Pinpoint the cell where the given text exists, returning its [X, Y] midpoint coordinate. 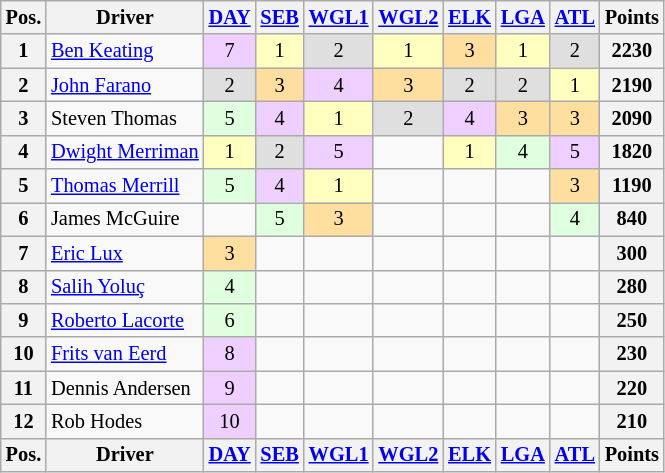
Ben Keating [124, 51]
Dennis Andersen [124, 388]
James McGuire [124, 219]
Roberto Lacorte [124, 320]
Eric Lux [124, 253]
2190 [632, 85]
230 [632, 354]
280 [632, 287]
2090 [632, 118]
300 [632, 253]
1820 [632, 152]
12 [24, 421]
2230 [632, 51]
Thomas Merrill [124, 186]
Rob Hodes [124, 421]
Frits van Eerd [124, 354]
Dwight Merriman [124, 152]
1190 [632, 186]
210 [632, 421]
220 [632, 388]
John Farano [124, 85]
250 [632, 320]
Steven Thomas [124, 118]
11 [24, 388]
Salih Yoluç [124, 287]
840 [632, 219]
